Determine the (X, Y) coordinate at the center of the cell enclosing the given text.  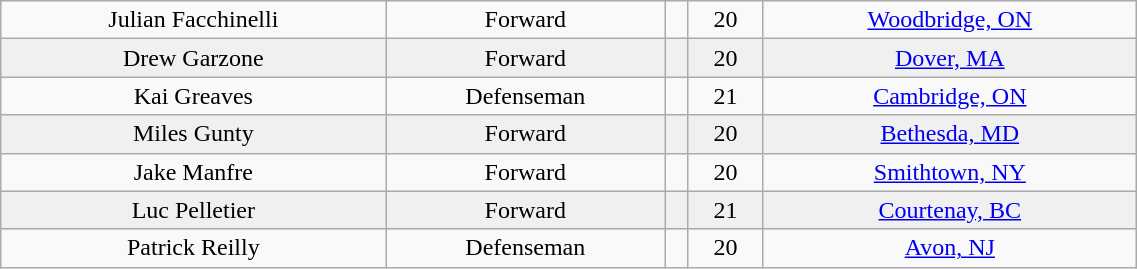
Drew Garzone (194, 58)
Patrick Reilly (194, 248)
Smithtown, NY (950, 172)
Miles Gunty (194, 134)
Jake Manfre (194, 172)
Julian Facchinelli (194, 20)
Woodbridge, ON (950, 20)
Bethesda, MD (950, 134)
Dover, MA (950, 58)
Avon, NJ (950, 248)
Cambridge, ON (950, 96)
Luc Pelletier (194, 210)
Kai Greaves (194, 96)
Courtenay, BC (950, 210)
